Detect which cell encompasses the target text, then output its [x, y] center coordinate. 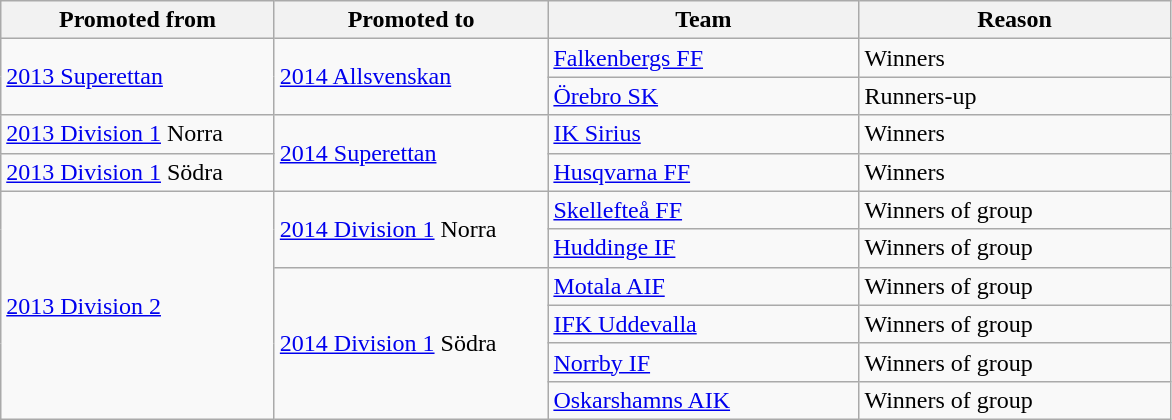
Team [704, 20]
Promoted from [138, 20]
Reason [1014, 20]
IFK Uddevalla [704, 324]
Huddinge IF [704, 248]
IK Sirius [704, 134]
Oskarshamns AIK [704, 400]
2013 Division 1 Södra [138, 172]
2014 Allsvenskan [411, 77]
Skellefteå FF [704, 210]
Runners-up [1014, 96]
Motala AIF [704, 286]
2013 Superettan [138, 77]
2014 Superettan [411, 153]
2014 Division 1 Norra [411, 229]
2013 Division 1 Norra [138, 134]
Promoted to [411, 20]
2013 Division 2 [138, 305]
Norrby IF [704, 362]
Husqvarna FF [704, 172]
Örebro SK [704, 96]
Falkenbergs FF [704, 58]
2014 Division 1 Södra [411, 343]
